From the cell containing the given text, extract its center point as (X, Y) coordinate. 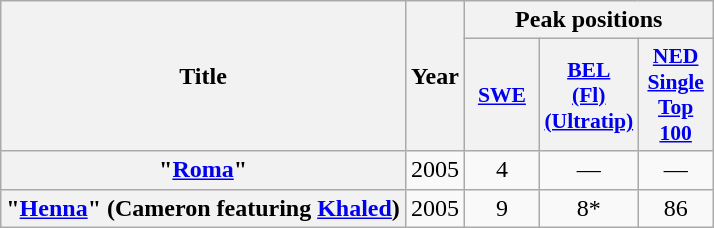
8* (588, 208)
"Henna" (Cameron featuring Khaled) (204, 208)
Year (434, 76)
Title (204, 76)
"Roma" (204, 170)
BEL (Fl)(Ultratip) (588, 95)
4 (502, 170)
86 (676, 208)
Peak positions (588, 20)
SWE (502, 95)
9 (502, 208)
NEDSingleTop 100 (676, 95)
